Provide the (x, y) coordinate of the cell's center where the given text is located.  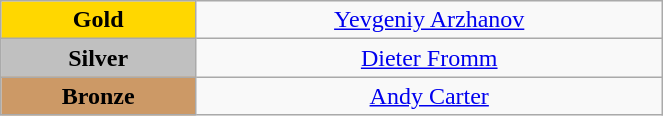
Silver (98, 58)
Dieter Fromm (430, 58)
Bronze (98, 96)
Yevgeniy Arzhanov (430, 20)
Gold (98, 20)
Andy Carter (430, 96)
